Search for the cell housing the specified text and yield its [x, y] center coordinate. 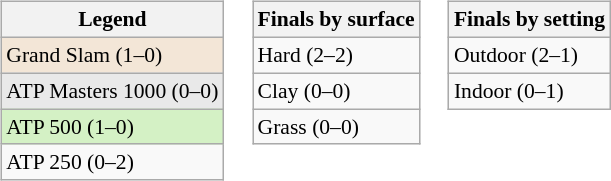
Indoor (0–1) [530, 91]
Finals by setting [530, 20]
Grand Slam (1–0) [112, 55]
ATP 250 (0–2) [112, 162]
Legend [112, 20]
Clay (0–0) [336, 91]
Grass (0–0) [336, 127]
Finals by surface [336, 20]
Outdoor (2–1) [530, 55]
Hard (2–2) [336, 55]
ATP Masters 1000 (0–0) [112, 91]
ATP 500 (1–0) [112, 127]
